Scan for the cell matching the given text and deliver its [x, y] coordinate at center. 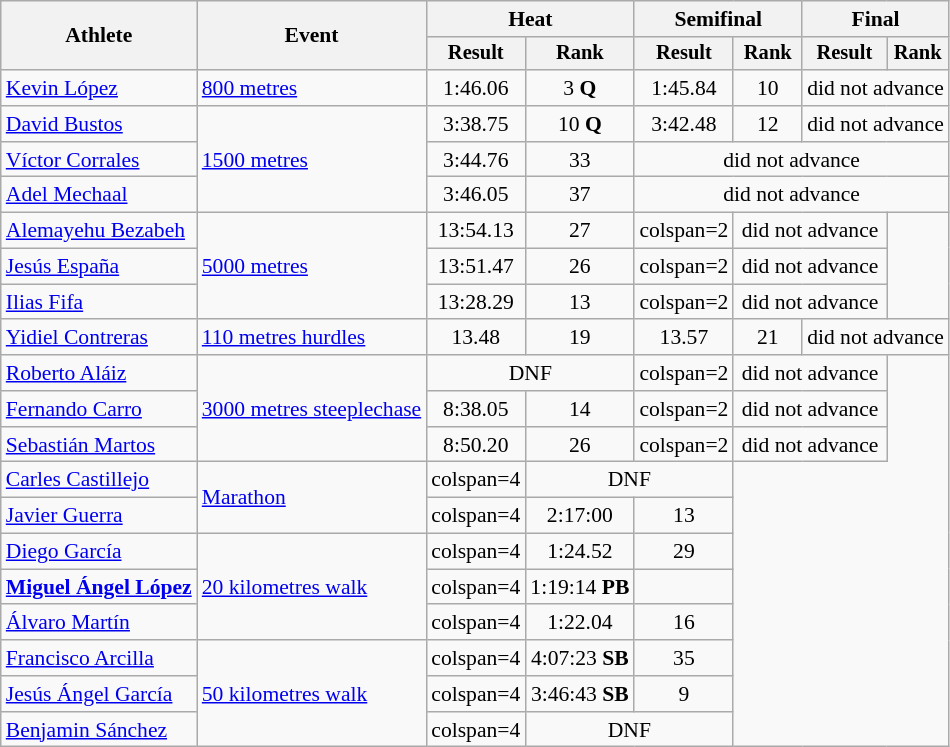
Jesús Ángel García [99, 694]
12 [768, 124]
110 metres hurdles [312, 338]
1500 metres [312, 160]
Adel Mechaal [99, 195]
27 [580, 231]
13:54.13 [476, 231]
Fernando Carro [99, 409]
Event [312, 36]
Javier Guerra [99, 516]
3:46.05 [476, 195]
Víctor Corrales [99, 160]
1:24.52 [580, 552]
3:42.48 [684, 124]
Athlete [99, 36]
1:46.06 [476, 88]
13.57 [684, 338]
8:38.05 [476, 409]
Yidiel Contreras [99, 338]
Álvaro Martín [99, 623]
Ilias Fifa [99, 302]
Miguel Ángel López [99, 587]
50 kilometres walk [312, 694]
21 [768, 338]
1:19:14 PB [580, 587]
Carles Castillejo [99, 480]
10 Q [580, 124]
David Bustos [99, 124]
Semifinal [718, 19]
Roberto Aláiz [99, 373]
4:07:23 SB [580, 658]
2:17:00 [580, 516]
1:45.84 [684, 88]
14 [580, 409]
Sebastián Martos [99, 445]
3:38.75 [476, 124]
5000 metres [312, 266]
13:28.29 [476, 302]
29 [684, 552]
800 metres [312, 88]
9 [684, 694]
16 [684, 623]
20 kilometres walk [312, 588]
3:44.76 [476, 160]
1:22.04 [580, 623]
Francisco Arcilla [99, 658]
3 Q [580, 88]
37 [580, 195]
Marathon [312, 498]
Diego García [99, 552]
Final [876, 19]
8:50.20 [476, 445]
33 [580, 160]
Heat [530, 19]
13:51.47 [476, 267]
Alemayehu Bezabeh [99, 231]
10 [768, 88]
Kevin López [99, 88]
19 [580, 338]
3000 metres steeplechase [312, 408]
13.48 [476, 338]
3:46:43 SB [580, 694]
Jesús España [99, 267]
35 [684, 658]
